Locate the cell with the specified text and output its [x, y] center coordinate. 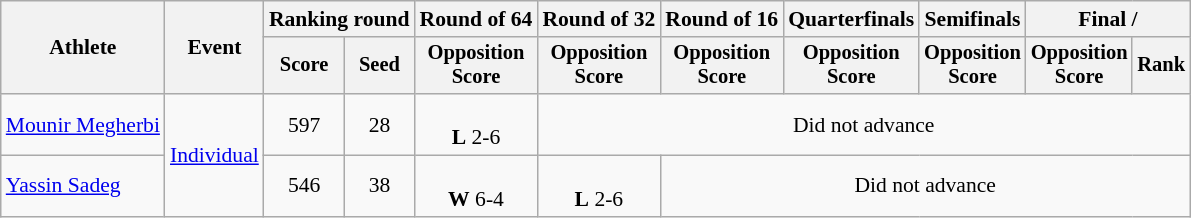
Round of 32 [598, 19]
546 [304, 186]
W 6-4 [476, 186]
Final / [1108, 19]
Athlete [83, 48]
Rank [1161, 66]
Ranking round [340, 19]
Quarterfinals [851, 19]
28 [379, 124]
Round of 64 [476, 19]
Round of 16 [722, 19]
Event [214, 48]
Individual [214, 155]
Yassin Sadeg [83, 186]
38 [379, 186]
Mounir Megherbi [83, 124]
597 [304, 124]
Seed [379, 66]
Semifinals [972, 19]
Score [304, 66]
